Locate the cell with the specified text and output its [x, y] center coordinate. 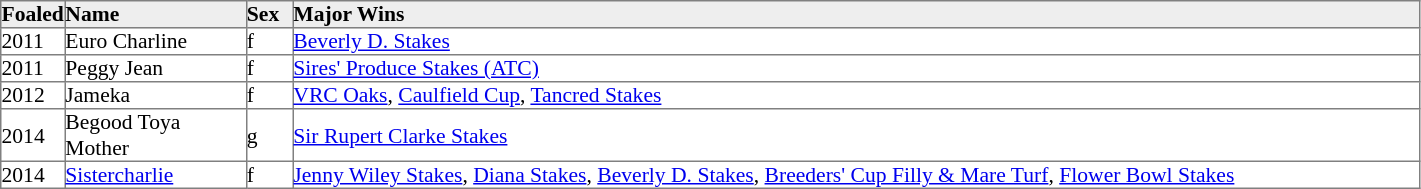
Sires' Produce Stakes (ATC) [856, 68]
Begood Toya Mother [156, 135]
Major Wins [856, 14]
Name [156, 14]
Foaled [33, 14]
Euro Charline [156, 42]
Sex [269, 14]
2012 [33, 96]
Sistercharlie [156, 174]
Beverly D. Stakes [856, 42]
Jenny Wiley Stakes, Diana Stakes, Beverly D. Stakes, Breeders' Cup Filly & Mare Turf, Flower Bowl Stakes [856, 174]
Jameka [156, 96]
g [269, 135]
Sir Rupert Clarke Stakes [856, 135]
VRC Oaks, Caulfield Cup, Tancred Stakes [856, 96]
Peggy Jean [156, 68]
